For the text-containing cell, return its midpoint in [X, Y] coordinate format. 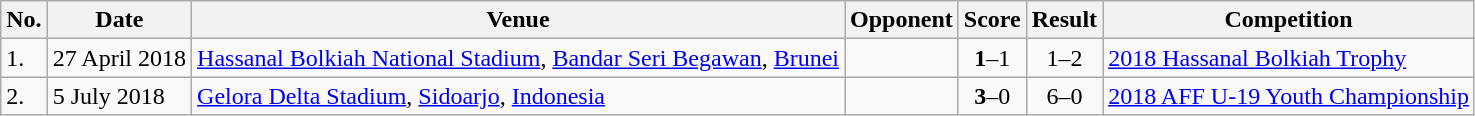
Venue [518, 20]
2018 Hassanal Bolkiah Trophy [1289, 58]
Result [1064, 20]
27 April 2018 [119, 58]
Competition [1289, 20]
Hassanal Bolkiah National Stadium, Bandar Seri Begawan, Brunei [518, 58]
2. [24, 96]
1. [24, 58]
Gelora Delta Stadium, Sidoarjo, Indonesia [518, 96]
5 July 2018 [119, 96]
2018 AFF U-19 Youth Championship [1289, 96]
Score [992, 20]
No. [24, 20]
Opponent [901, 20]
3–0 [992, 96]
1–2 [1064, 58]
6–0 [1064, 96]
Date [119, 20]
1–1 [992, 58]
